Return [X, Y] of the center of cell containing provided text 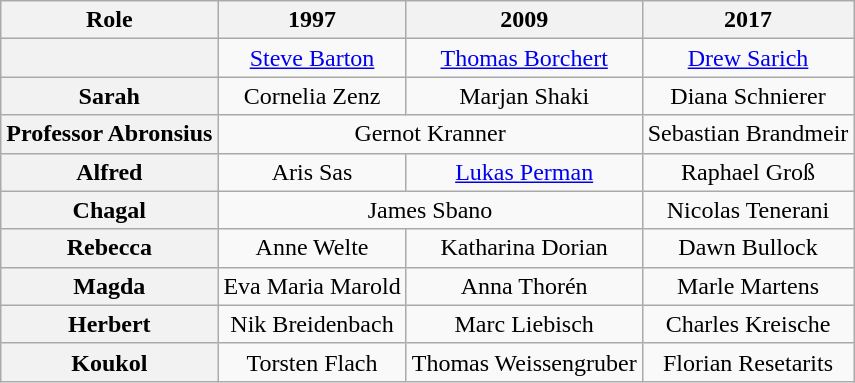
Eva Maria Marold [312, 286]
Lukas Perman [524, 172]
Cornelia Zenz [312, 96]
2017 [748, 20]
Alfred [110, 172]
Gernot Kranner [430, 134]
James Sbano [430, 210]
Katharina Dorian [524, 248]
Role [110, 20]
Anne Welte [312, 248]
Dawn Bullock [748, 248]
Koukol [110, 362]
Rebecca [110, 248]
Nik Breidenbach [312, 324]
Chagal [110, 210]
Thomas Borchert [524, 58]
Nicolas Tenerani [748, 210]
Charles Kreische [748, 324]
Anna Thorén [524, 286]
Marjan Shaki [524, 96]
Torsten Flach [312, 362]
Aris Sas [312, 172]
Professor Abronsius [110, 134]
Florian Resetarits [748, 362]
Herbert [110, 324]
Marc Liebisch [524, 324]
Drew Sarich [748, 58]
Sebastian Brandmeir [748, 134]
2009 [524, 20]
1997 [312, 20]
Diana Schnierer [748, 96]
Sarah [110, 96]
Steve Barton [312, 58]
Marle Martens [748, 286]
Magda [110, 286]
Raphael Groß [748, 172]
Thomas Weissengruber [524, 362]
